Return the (X, Y) coordinate for the center point of the cell that contains the specified text.  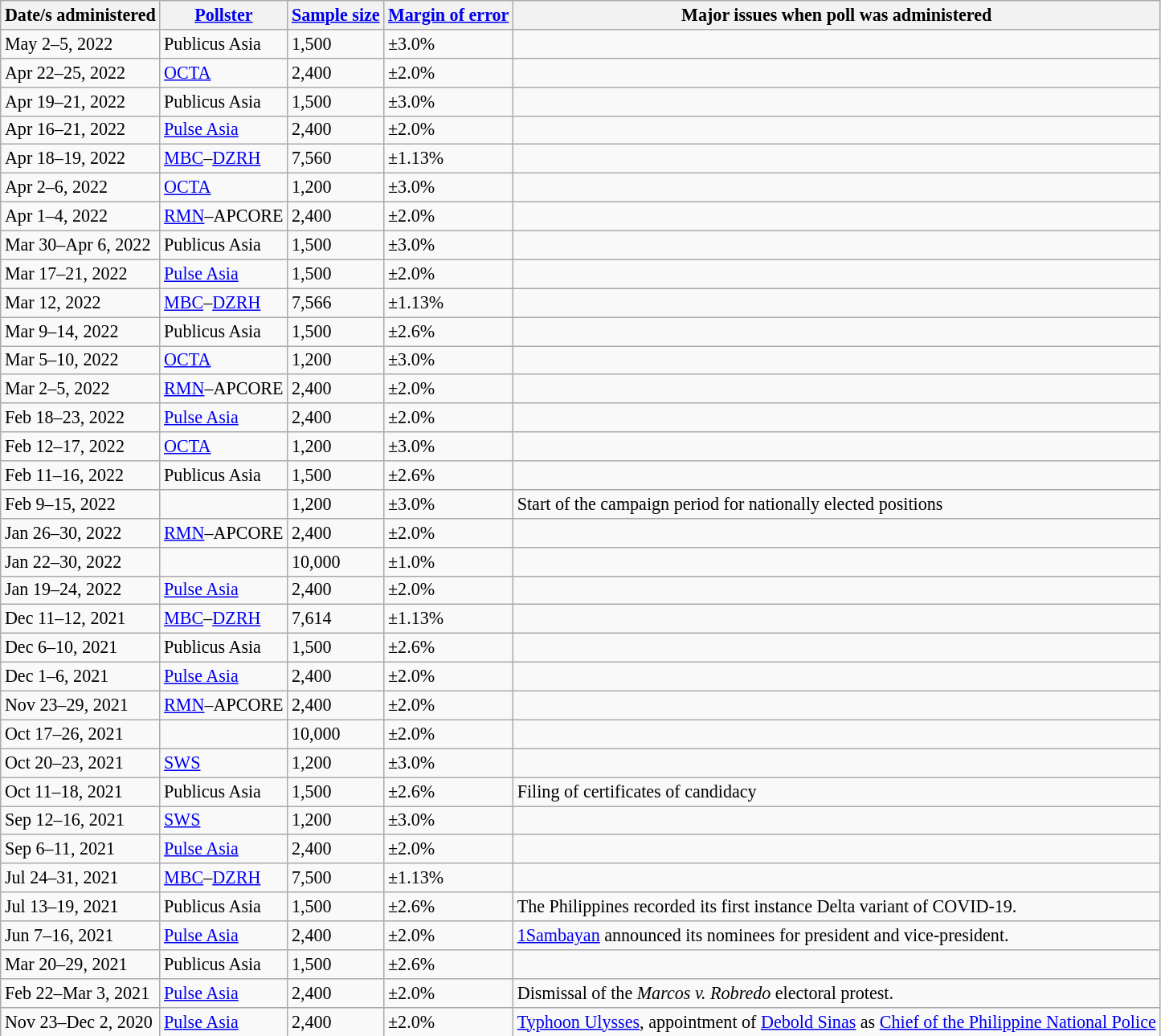
Mar 30–Apr 6, 2022 (80, 245)
Feb 22–Mar 3, 2021 (80, 993)
±1.0% (448, 561)
Start of the campaign period for nationally elected positions (837, 504)
Margin of error (448, 14)
May 2–5, 2022 (80, 43)
Date/s administered (80, 14)
Feb 9–15, 2022 (80, 504)
Oct 17–26, 2021 (80, 734)
Major issues when poll was administered (837, 14)
1Sambayan announced its nominees for president and vice-president. (837, 935)
Dec 6–10, 2021 (80, 647)
Sep 12–16, 2021 (80, 820)
Typhoon Ulysses, appointment of Debold Sinas as Chief of the Philippine National Police (837, 1022)
7,560 (336, 159)
Mar 2–5, 2022 (80, 389)
Nov 23–29, 2021 (80, 705)
Oct 20–23, 2021 (80, 763)
Apr 2–6, 2022 (80, 187)
7,566 (336, 303)
Apr 16–21, 2022 (80, 130)
7,614 (336, 619)
Mar 17–21, 2022 (80, 274)
Sep 6–11, 2021 (80, 849)
Apr 22–25, 2022 (80, 72)
Nov 23–Dec 2, 2020 (80, 1022)
Filing of certificates of candidacy (837, 791)
Jan 19–24, 2022 (80, 590)
Feb 11–16, 2022 (80, 475)
Dec 1–6, 2021 (80, 676)
Jan 26–30, 2022 (80, 532)
7,500 (336, 878)
Mar 9–14, 2022 (80, 331)
Jun 7–16, 2021 (80, 935)
Jul 13–19, 2021 (80, 907)
Oct 11–18, 2021 (80, 791)
Apr 1–4, 2022 (80, 216)
Apr 18–19, 2022 (80, 159)
Feb 12–17, 2022 (80, 447)
Jul 24–31, 2021 (80, 878)
Feb 18–23, 2022 (80, 418)
Jan 22–30, 2022 (80, 561)
Mar 12, 2022 (80, 303)
The Philippines recorded its first instance Delta variant of COVID-19. (837, 907)
Mar 5–10, 2022 (80, 360)
Pollster (223, 14)
Apr 19–21, 2022 (80, 101)
Dismissal of the Marcos v. Robredo electoral protest. (837, 993)
Mar 20–29, 2021 (80, 964)
Sample size (336, 14)
Dec 11–12, 2021 (80, 619)
